Provide the [x, y] coordinate of the cell's center where the given text is located.  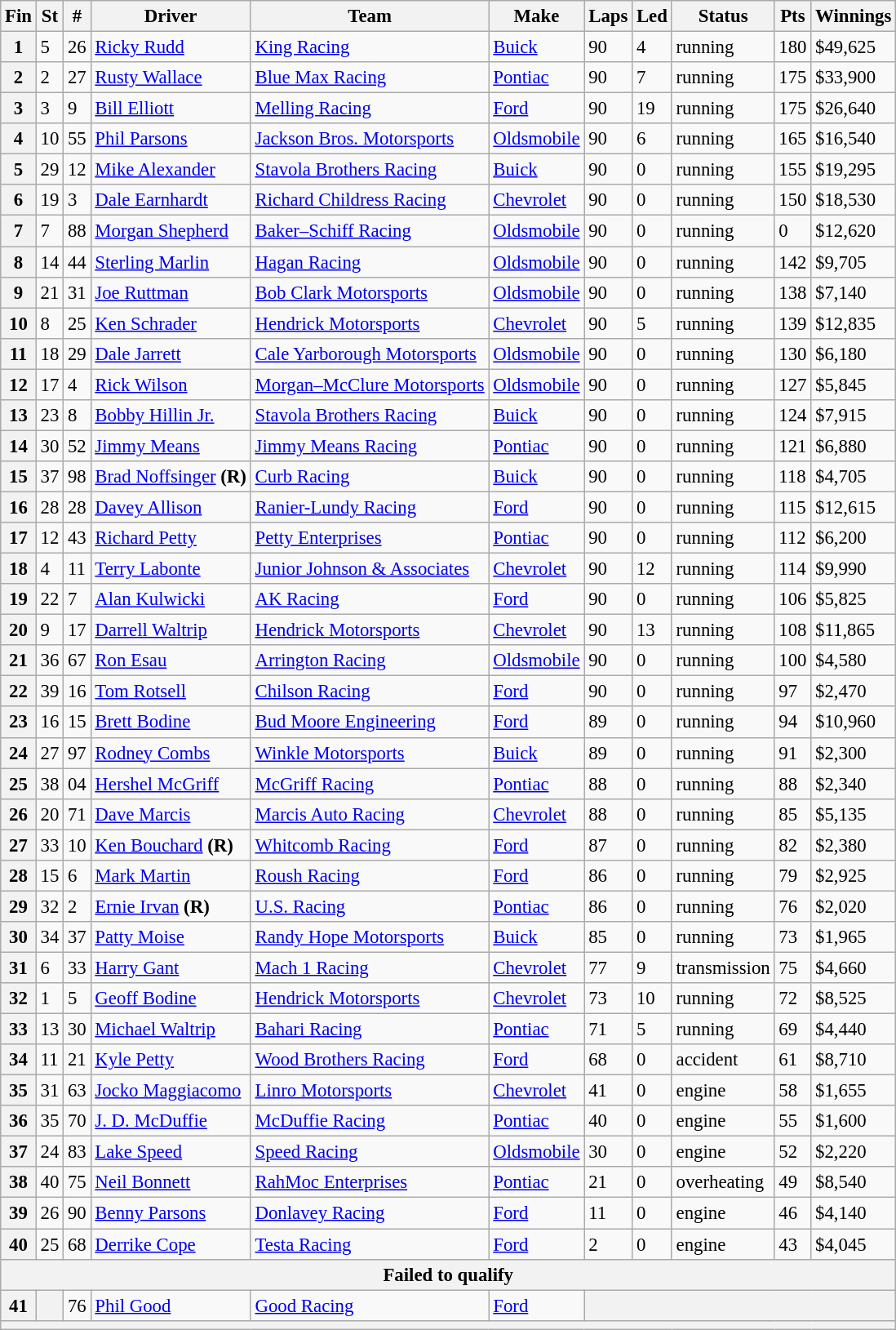
Phil Good [171, 1306]
Mark Martin [171, 876]
Cale Yarborough Motorsports [370, 354]
$4,440 [854, 1030]
$7,915 [854, 416]
$12,615 [854, 507]
61 [793, 1060]
106 [793, 599]
108 [793, 630]
Make [537, 16]
115 [793, 507]
Junior Johnson & Associates [370, 569]
$12,835 [854, 323]
79 [793, 876]
$2,380 [854, 845]
63 [77, 1091]
Laps [609, 16]
$18,530 [854, 200]
Bud Moore Engineering [370, 723]
$2,220 [854, 1152]
$9,990 [854, 569]
$6,180 [854, 354]
Led [653, 16]
Winkle Motorsports [370, 753]
Pts [793, 16]
$4,140 [854, 1213]
Dale Earnhardt [171, 200]
McDuffie Racing [370, 1121]
69 [793, 1030]
121 [793, 446]
$11,865 [854, 630]
130 [793, 354]
67 [77, 661]
# [77, 16]
Jimmy Means Racing [370, 446]
Terry Labonte [171, 569]
Geoff Bodine [171, 999]
$4,580 [854, 661]
Jocko Maggiacomo [171, 1091]
Alan Kulwicki [171, 599]
Ron Esau [171, 661]
$26,640 [854, 109]
Rick Wilson [171, 385]
Whitcomb Racing [370, 845]
49 [793, 1183]
Davey Allison [171, 507]
$2,925 [854, 876]
Brett Bodine [171, 723]
transmission [723, 967]
Chilson Racing [370, 692]
Baker–Schiff Racing [370, 231]
112 [793, 538]
44 [77, 262]
82 [793, 845]
77 [609, 967]
Bobby Hillin Jr. [171, 416]
$2,020 [854, 906]
$12,620 [854, 231]
Neil Bonnett [171, 1183]
Brad Noffsinger (R) [171, 477]
118 [793, 477]
Kyle Petty [171, 1060]
accident [723, 1060]
Blue Max Racing [370, 78]
150 [793, 200]
Hershel McGriff [171, 784]
127 [793, 385]
$5,845 [854, 385]
St [49, 16]
Jimmy Means [171, 446]
Marcis Auto Racing [370, 814]
$33,900 [854, 78]
142 [793, 262]
58 [793, 1091]
$1,655 [854, 1091]
Morgan–McClure Motorsports [370, 385]
Status [723, 16]
139 [793, 323]
$2,470 [854, 692]
Wood Brothers Racing [370, 1060]
$4,660 [854, 967]
Harry Gant [171, 967]
McGriff Racing [370, 784]
Morgan Shepherd [171, 231]
Rodney Combs [171, 753]
180 [793, 47]
Good Racing [370, 1306]
$8,710 [854, 1060]
Jackson Bros. Motorsports [370, 139]
Bill Elliott [171, 109]
165 [793, 139]
Sterling Marlin [171, 262]
72 [793, 999]
Arrington Racing [370, 661]
Team [370, 16]
Melling Racing [370, 109]
$6,880 [854, 446]
46 [793, 1213]
Tom Rotsell [171, 692]
Ken Schrader [171, 323]
$1,600 [854, 1121]
Driver [171, 16]
Testa Racing [370, 1244]
$8,525 [854, 999]
87 [609, 845]
Donlavey Racing [370, 1213]
Failed to qualify [449, 1274]
$2,340 [854, 784]
Dale Jarrett [171, 354]
$10,960 [854, 723]
114 [793, 569]
King Racing [370, 47]
Ranier-Lundy Racing [370, 507]
Derrike Cope [171, 1244]
Darrell Waltrip [171, 630]
overheating [723, 1183]
70 [77, 1121]
$7,140 [854, 292]
Ken Bouchard (R) [171, 845]
91 [793, 753]
Hagan Racing [370, 262]
83 [77, 1152]
98 [77, 477]
$9,705 [854, 262]
Richard Petty [171, 538]
J. D. McDuffie [171, 1121]
$8,540 [854, 1183]
Ricky Rudd [171, 47]
155 [793, 170]
AK Racing [370, 599]
$16,540 [854, 139]
138 [793, 292]
100 [793, 661]
Bob Clark Motorsports [370, 292]
Fin [19, 16]
Richard Childress Racing [370, 200]
Roush Racing [370, 876]
$19,295 [854, 170]
$5,135 [854, 814]
Mach 1 Racing [370, 967]
Linro Motorsports [370, 1091]
U.S. Racing [370, 906]
$4,705 [854, 477]
Ernie Irvan (R) [171, 906]
04 [77, 784]
Michael Waltrip [171, 1030]
Speed Racing [370, 1152]
124 [793, 416]
$49,625 [854, 47]
Randy Hope Motorsports [370, 937]
Patty Moise [171, 937]
$2,300 [854, 753]
Mike Alexander [171, 170]
$4,045 [854, 1244]
$6,200 [854, 538]
Winnings [854, 16]
Rusty Wallace [171, 78]
$1,965 [854, 937]
Bahari Racing [370, 1030]
94 [793, 723]
Benny Parsons [171, 1213]
Curb Racing [370, 477]
RahMoc Enterprises [370, 1183]
Dave Marcis [171, 814]
$5,825 [854, 599]
Joe Ruttman [171, 292]
Petty Enterprises [370, 538]
Lake Speed [171, 1152]
Phil Parsons [171, 139]
